Extract the [x, y] coordinate from the center of the cell holding the provided text.  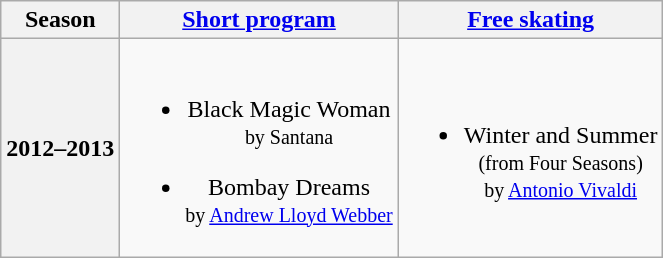
Season [60, 20]
Free skating [530, 20]
Black Magic Woman by Santana Bombay Dreams by Andrew Lloyd Webber [259, 148]
Short program [259, 20]
Winter and Summer (from Four Seasons) by Antonio Vivaldi [530, 148]
2012–2013 [60, 148]
